Capture the cell that displays the provided text and extract its [X, Y] central coordinate. 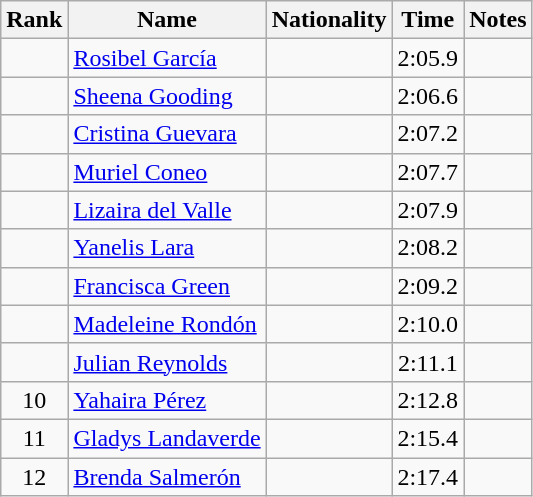
2:09.2 [428, 286]
2:05.9 [428, 58]
Lizaira del Valle [167, 210]
2:11.1 [428, 362]
2:07.7 [428, 172]
Rank [34, 20]
10 [34, 400]
2:17.4 [428, 477]
Sheena Gooding [167, 96]
Gladys Landaverde [167, 438]
Time [428, 20]
2:15.4 [428, 438]
Brenda Salmerón [167, 477]
Madeleine Rondón [167, 324]
Cristina Guevara [167, 134]
12 [34, 477]
2:06.6 [428, 96]
2:07.9 [428, 210]
11 [34, 438]
Notes [498, 20]
2:08.2 [428, 248]
Yahaira Pérez [167, 400]
2:10.0 [428, 324]
Rosibel García [167, 58]
Julian Reynolds [167, 362]
Francisca Green [167, 286]
Yanelis Lara [167, 248]
2:07.2 [428, 134]
Nationality [329, 20]
Name [167, 20]
Muriel Coneo [167, 172]
2:12.8 [428, 400]
